Determine the [X, Y] coordinate at the center of the cell enclosing the given text.  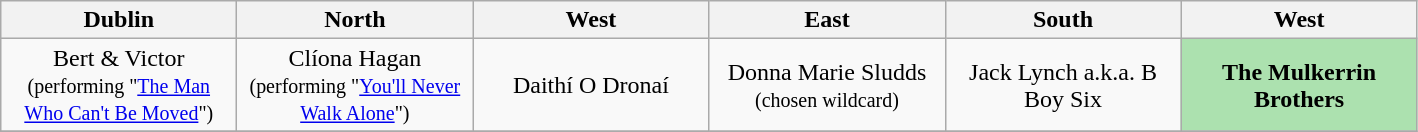
Jack Lynch a.k.a. B Boy Six [1063, 85]
Donna Marie Sludds (chosen wildcard) [827, 85]
Dublin [119, 20]
The Mulkerrin Brothers [1299, 85]
Clíona Hagan (performing "You'll Never Walk Alone") [355, 85]
South [1063, 20]
Daithí O Dronaí [591, 85]
East [827, 20]
Bert & Victor (performing "The Man Who Can't Be Moved") [119, 85]
North [355, 20]
